Scan for the cell matching the given text and deliver its (x, y) coordinate at center. 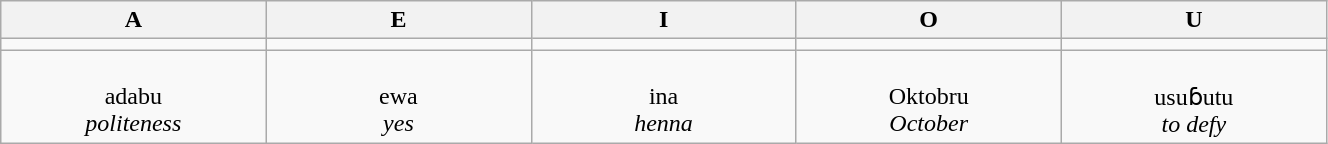
‌inahenna (664, 97)
‌adabupoliteness (134, 97)
U (1194, 20)
E (398, 20)
A (134, 20)
I (664, 20)
‌OktobruOctober (928, 97)
‌ewayes (398, 97)
‌usuɓututo defy (1194, 97)
O (928, 20)
